Return [X, Y] of the center of cell containing provided text 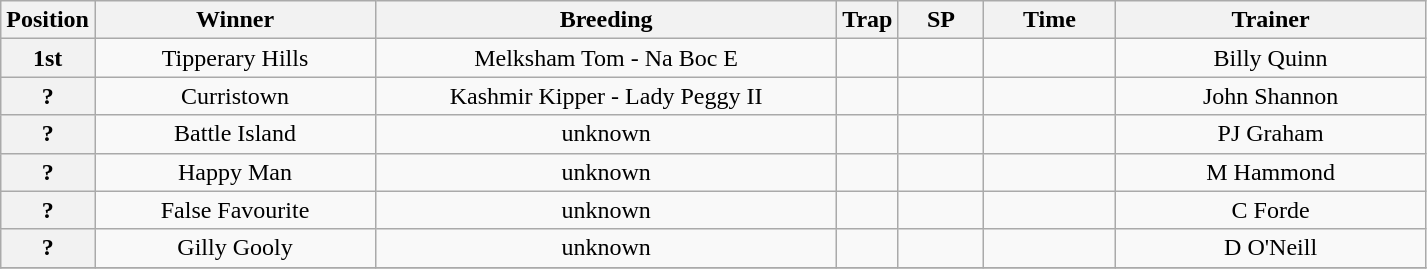
SP [941, 20]
Winner [234, 20]
Trainer [1270, 20]
Time [1050, 20]
Position [48, 20]
Melksham Tom - Na Boc E [606, 58]
Trap [868, 20]
PJ Graham [1270, 134]
Battle Island [234, 134]
False Favourite [234, 210]
Happy Man [234, 172]
Billy Quinn [1270, 58]
Curristown [234, 96]
Tipperary Hills [234, 58]
Breeding [606, 20]
C Forde [1270, 210]
D O'Neill [1270, 248]
1st [48, 58]
M Hammond [1270, 172]
Gilly Gooly [234, 248]
John Shannon [1270, 96]
Kashmir Kipper - Lady Peggy II [606, 96]
